Identify which cell holds the provided text, then report its (x, y) central coordinate. 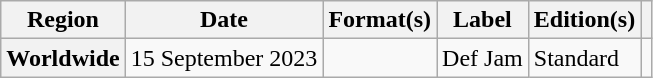
Format(s) (380, 20)
Date (224, 20)
Def Jam (483, 58)
Worldwide (63, 58)
Label (483, 20)
15 September 2023 (224, 58)
Region (63, 20)
Edition(s) (584, 20)
Standard (584, 58)
